For the text-containing cell, return its midpoint in [X, Y] coordinate format. 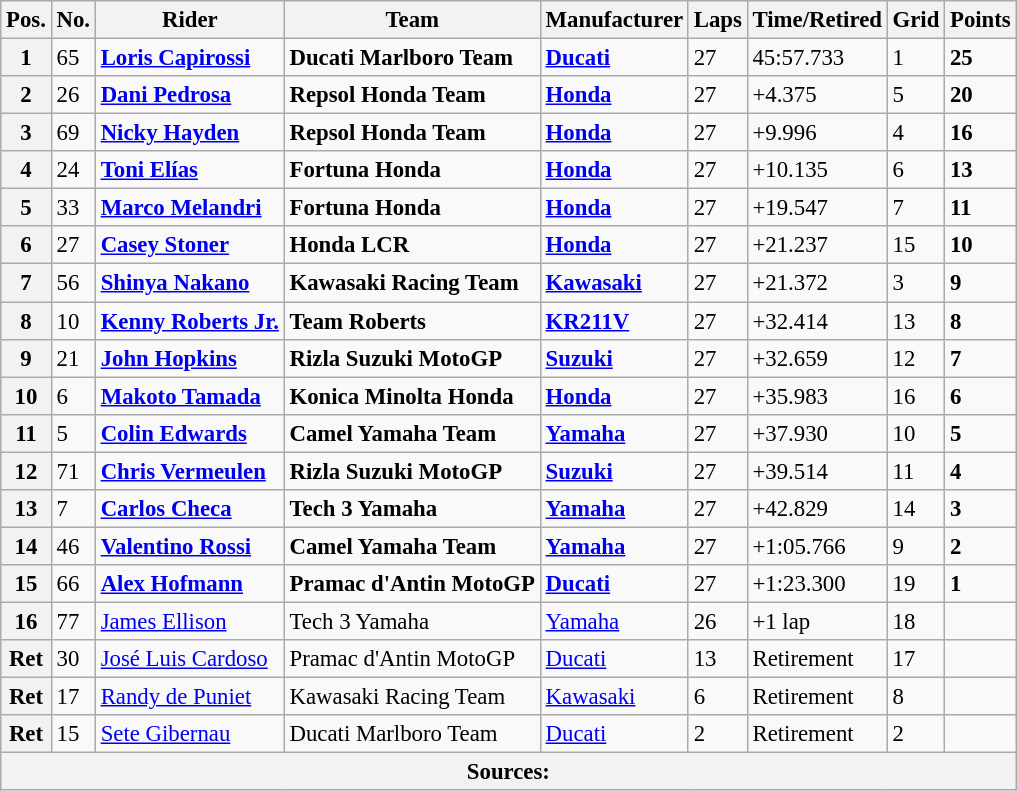
+1:23.300 [817, 584]
Alex Hofmann [190, 584]
Pos. [26, 20]
+9.996 [817, 133]
Sete Gibernau [190, 734]
69 [73, 133]
+19.547 [817, 208]
+21.372 [817, 283]
30 [73, 659]
18 [916, 621]
Makoto Tamada [190, 396]
Konica Minolta Honda [412, 396]
Randy de Puniet [190, 697]
Shinya Nakano [190, 283]
Sources: [508, 772]
Laps [718, 20]
+32.414 [817, 321]
Time/Retired [817, 20]
Points [980, 20]
Nicky Hayden [190, 133]
Honda LCR [412, 245]
77 [73, 621]
+37.930 [817, 433]
Kenny Roberts Jr. [190, 321]
45:57.733 [817, 58]
33 [73, 208]
James Ellison [190, 621]
No. [73, 20]
Grid [916, 20]
+35.983 [817, 396]
KR211V [614, 321]
+39.514 [817, 471]
24 [73, 170]
21 [73, 358]
Dani Pedrosa [190, 95]
Toni Elías [190, 170]
Colin Edwards [190, 433]
65 [73, 58]
+10.135 [817, 170]
+4.375 [817, 95]
46 [73, 546]
+1 lap [817, 621]
Manufacturer [614, 20]
Valentino Rossi [190, 546]
56 [73, 283]
Loris Capirossi [190, 58]
José Luis Cardoso [190, 659]
Marco Melandri [190, 208]
25 [980, 58]
+1:05.766 [817, 546]
71 [73, 471]
Team Roberts [412, 321]
John Hopkins [190, 358]
66 [73, 584]
Rider [190, 20]
+32.659 [817, 358]
Carlos Checa [190, 509]
19 [916, 584]
Casey Stoner [190, 245]
+21.237 [817, 245]
20 [980, 95]
+42.829 [817, 509]
Team [412, 20]
Chris Vermeulen [190, 471]
